Return (x, y) of the center of cell containing provided text 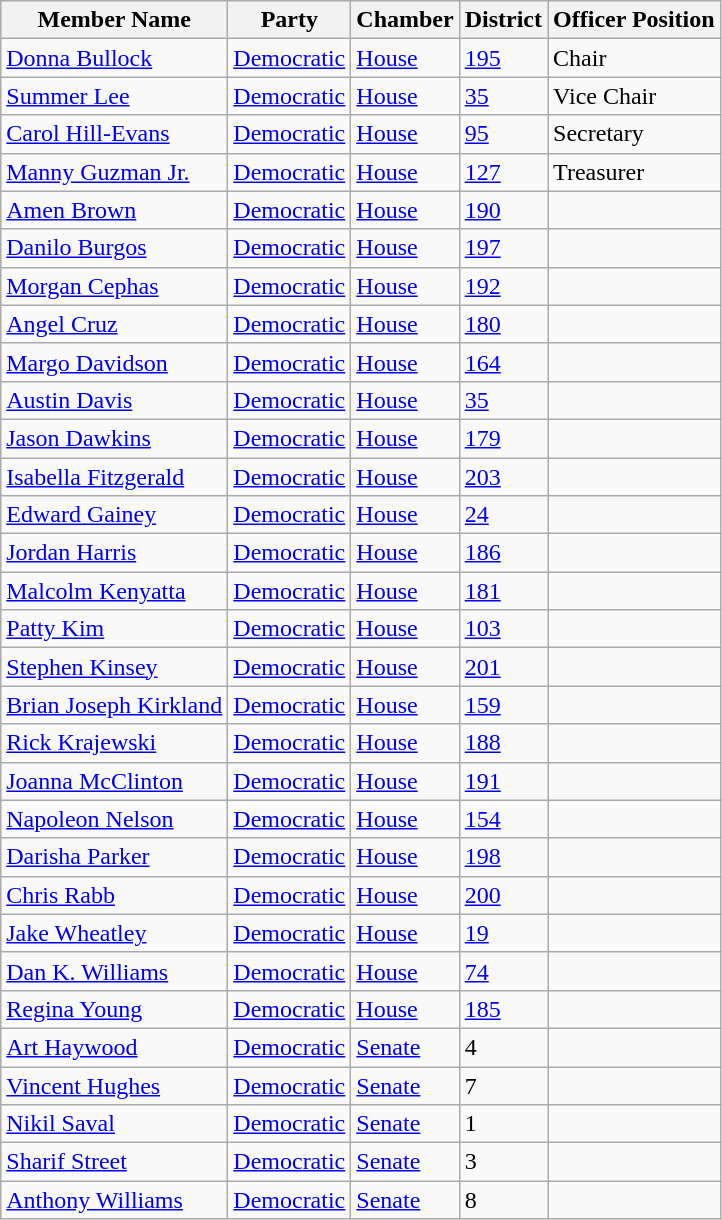
Jason Dawkins (114, 438)
201 (503, 667)
Party (290, 20)
8 (503, 1200)
Vice Chair (634, 96)
Chris Rabb (114, 895)
Chair (634, 58)
Summer Lee (114, 96)
Regina Young (114, 1009)
Anthony Williams (114, 1200)
198 (503, 857)
7 (503, 1085)
181 (503, 591)
Brian Joseph Kirkland (114, 705)
179 (503, 438)
190 (503, 210)
74 (503, 971)
Secretary (634, 134)
197 (503, 248)
203 (503, 477)
Joanna McClinton (114, 781)
District (503, 20)
Jordan Harris (114, 553)
Vincent Hughes (114, 1085)
192 (503, 286)
19 (503, 933)
195 (503, 58)
Sharif Street (114, 1162)
Isabella Fitzgerald (114, 477)
Angel Cruz (114, 324)
Donna Bullock (114, 58)
3 (503, 1162)
164 (503, 362)
185 (503, 1009)
Edward Gainey (114, 515)
Austin Davis (114, 400)
Rick Krajewski (114, 743)
95 (503, 134)
200 (503, 895)
Jake Wheatley (114, 933)
Treasurer (634, 172)
Manny Guzman Jr. (114, 172)
Stephen Kinsey (114, 667)
159 (503, 705)
4 (503, 1047)
Officer Position (634, 20)
Nikil Saval (114, 1124)
180 (503, 324)
Amen Brown (114, 210)
Malcolm Kenyatta (114, 591)
24 (503, 515)
Chamber (405, 20)
127 (503, 172)
Napoleon Nelson (114, 819)
Dan K. Williams (114, 971)
Morgan Cephas (114, 286)
154 (503, 819)
Darisha Parker (114, 857)
Patty Kim (114, 629)
1 (503, 1124)
Art Haywood (114, 1047)
103 (503, 629)
188 (503, 743)
Margo Davidson (114, 362)
186 (503, 553)
191 (503, 781)
Member Name (114, 20)
Danilo Burgos (114, 248)
Carol Hill-Evans (114, 134)
